Pinpoint the cell where the given text exists, returning its (x, y) midpoint coordinate. 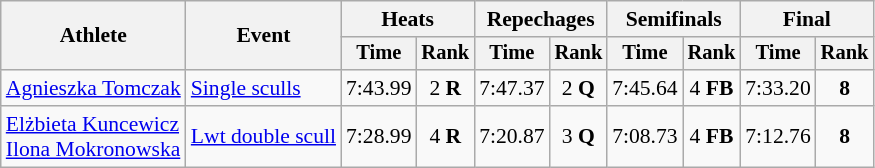
7:08.73 (644, 136)
Agnieszka Tomczak (94, 88)
7:45.64 (644, 88)
2 R (446, 88)
7:28.99 (378, 136)
7:12.76 (778, 136)
2 Q (579, 88)
Elżbieta KuncewiczIlona Mokronowska (94, 136)
Semifinals (674, 19)
3 Q (579, 136)
7:43.99 (378, 88)
4 R (446, 136)
Lwt double scull (264, 136)
Repechages (540, 19)
7:20.87 (512, 136)
Heats (408, 19)
Final (806, 19)
Single sculls (264, 88)
7:33.20 (778, 88)
7:47.37 (512, 88)
Event (264, 36)
Athlete (94, 36)
